From the cell containing the given text, extract its center point as [x, y] coordinate. 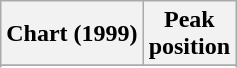
Peakposition [189, 34]
Chart (1999) [72, 34]
